Capture the cell that displays the provided text and extract its [X, Y] central coordinate. 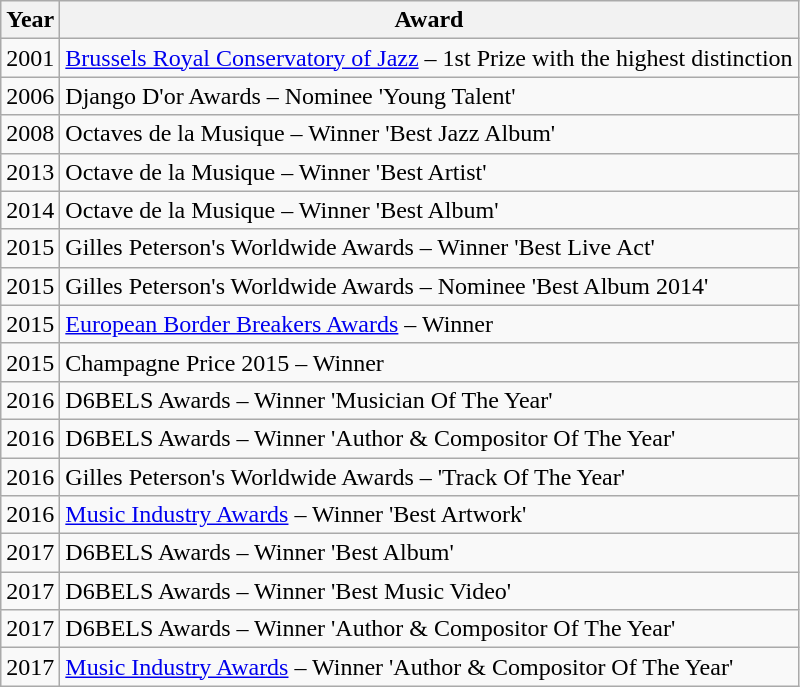
D6BELS Awards – Winner 'Musician Of The Year' [429, 400]
Year [30, 20]
Gilles Peterson's Worldwide Awards – 'Track Of The Year' [429, 477]
Music Industry Awards – Winner 'Best Artwork' [429, 515]
Octaves de la Musique – Winner 'Best Jazz Album' [429, 134]
Gilles Peterson's Worldwide Awards – Winner 'Best Live Act' [429, 248]
Octave de la Musique – Winner 'Best Artist' [429, 172]
2006 [30, 96]
2001 [30, 58]
Champagne Price 2015 – Winner [429, 362]
Music Industry Awards – Winner 'Author & Compositor Of The Year' [429, 667]
2008 [30, 134]
Gilles Peterson's Worldwide Awards – Nominee 'Best Album 2014' [429, 286]
Award [429, 20]
Octave de la Musique – Winner 'Best Album' [429, 210]
Brussels Royal Conservatory of Jazz – 1st Prize with the highest distinction [429, 58]
Django D'or Awards – Nominee 'Young Talent' [429, 96]
2014 [30, 210]
European Border Breakers Awards – Winner [429, 324]
D6BELS Awards – Winner 'Best Music Video' [429, 591]
D6BELS Awards – Winner 'Best Album' [429, 553]
2013 [30, 172]
